Output the [X, Y] coordinate of the center of the cell containing the given text.  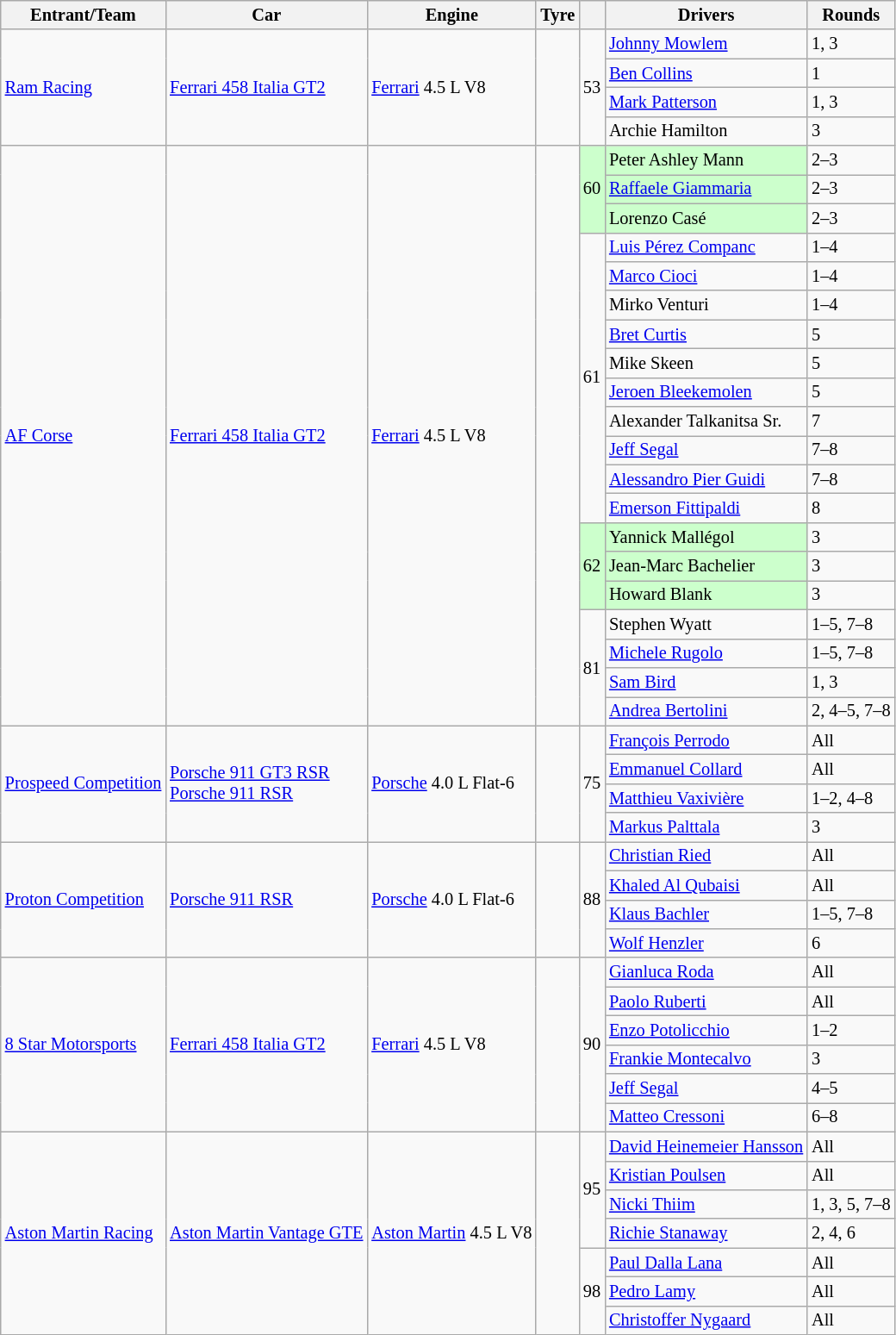
Aston Martin 4.5 L V8 [451, 1233]
6 [851, 943]
Nicki Thiim [706, 1204]
Frankie Montecalvo [706, 1059]
1–2 [851, 1030]
Ram Racing [83, 88]
98 [592, 1291]
Lorenzo Casé [706, 218]
Entrant/Team [83, 15]
Paolo Ruberti [706, 1001]
Drivers [706, 15]
Christian Ried [706, 856]
90 [592, 1045]
Alexander Talkanitsa Sr. [706, 421]
Porsche 911 GT3 RSRPorsche 911 RSR [266, 784]
Archie Hamilton [706, 131]
Proton Competition [83, 900]
62 [592, 565]
60 [592, 190]
2, 4, 6 [851, 1233]
Johnny Mowlem [706, 44]
Gianluca Roda [706, 972]
Yannick Mallégol [706, 537]
Khaled Al Qubaisi [706, 885]
8 [851, 508]
AF Corse [83, 436]
Stephen Wyatt [706, 624]
Michele Rugolo [706, 653]
Pedro Lamy [706, 1291]
Jean-Marc Bachelier [706, 566]
Aston Martin Racing [83, 1233]
Emmanuel Collard [706, 769]
Markus Palttala [706, 827]
53 [592, 88]
2, 4–5, 7–8 [851, 711]
Wolf Henzler [706, 943]
Raffaele Giammaria [706, 189]
Christoffer Nygaard [706, 1320]
8 Star Motorsports [83, 1045]
David Heinemeier Hansson [706, 1146]
Mirko Venturi [706, 305]
Luis Pérez Companc [706, 247]
1 [851, 73]
Klaus Bachler [706, 914]
Sam Bird [706, 682]
Mark Patterson [706, 102]
Tyre [557, 15]
Prospeed Competition [83, 784]
Matteo Cressoni [706, 1117]
Mike Skeen [706, 363]
88 [592, 900]
Rounds [851, 15]
Kristian Poulsen [706, 1176]
Peter Ashley Mann [706, 160]
Engine [451, 15]
Porsche 911 RSR [266, 900]
Enzo Potolicchio [706, 1030]
Aston Martin Vantage GTE [266, 1233]
Richie Stanaway [706, 1233]
Jeroen Bleekemolen [706, 392]
75 [592, 784]
Car [266, 15]
Paul Dalla Lana [706, 1263]
4–5 [851, 1089]
Ben Collins [706, 73]
95 [592, 1189]
Emerson Fittipaldi [706, 508]
1, 3, 5, 7–8 [851, 1204]
81 [592, 667]
Matthieu Vaxivière [706, 798]
François Perrodo [706, 740]
61 [592, 377]
Andrea Bertolini [706, 711]
Alessandro Pier Guidi [706, 479]
Marco Cioci [706, 276]
7 [851, 421]
Bret Curtis [706, 334]
6–8 [851, 1117]
1–2, 4–8 [851, 798]
Howard Blank [706, 595]
